Extract the (x, y) coordinate from the center of the cell holding the provided text.  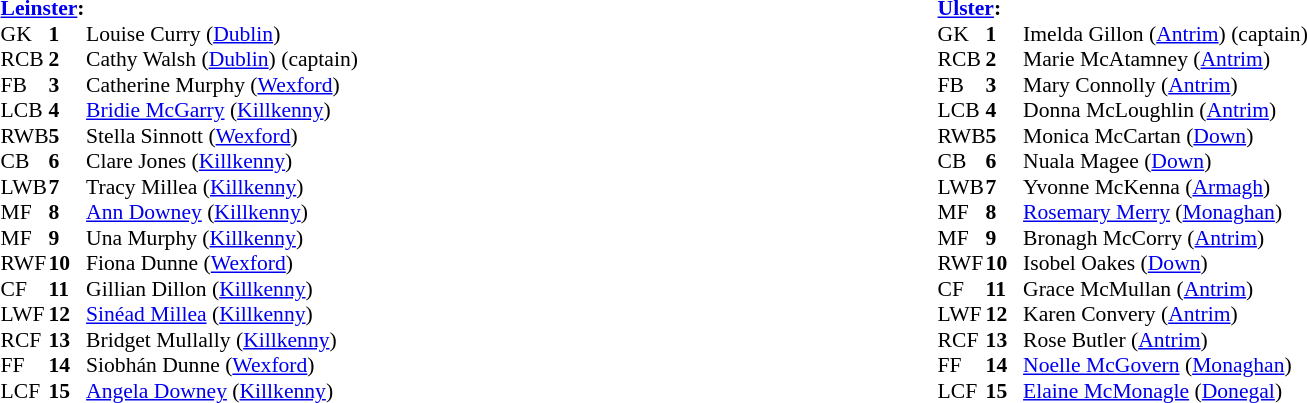
Fiona Dunne (Wexford) (222, 263)
Bridget Mullally (Killkenny) (222, 340)
Sinéad Millea (Killkenny) (222, 315)
Bridie McGarry (Killkenny) (222, 111)
Siobhán Dunne (Wexford) (222, 365)
Clare Jones (Killkenny) (222, 161)
Cathy Walsh (Dublin) (captain) (222, 59)
Catherine Murphy (Wexford) (222, 85)
Ann Downey (Killkenny) (222, 213)
Stella Sinnott (Wexford) (222, 136)
Tracy Millea (Killkenny) (222, 187)
Louise Curry (Dublin) (222, 34)
Una Murphy (Killkenny) (222, 238)
Gillian Dillon (Killkenny) (222, 289)
